Output the [X, Y] coordinate of the center of the cell containing the given text.  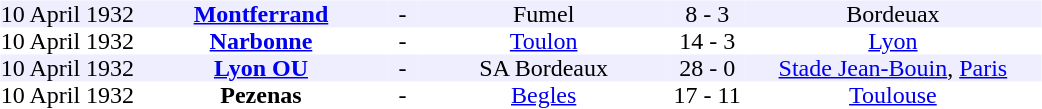
Toulon [544, 42]
Narbonne [260, 42]
14 - 3 [707, 42]
Lyon OU [260, 68]
Begles [544, 96]
8 - 3 [707, 14]
Toulouse [892, 96]
Stade Jean-Bouin, Paris [892, 68]
Fumel [544, 14]
SA Bordeaux [544, 68]
28 - 0 [707, 68]
Lyon [892, 42]
Montferrand [260, 14]
17 - 11 [707, 96]
Pezenas [260, 96]
Bordeuax [892, 14]
